Scan for the cell matching the given text and deliver its [x, y] coordinate at center. 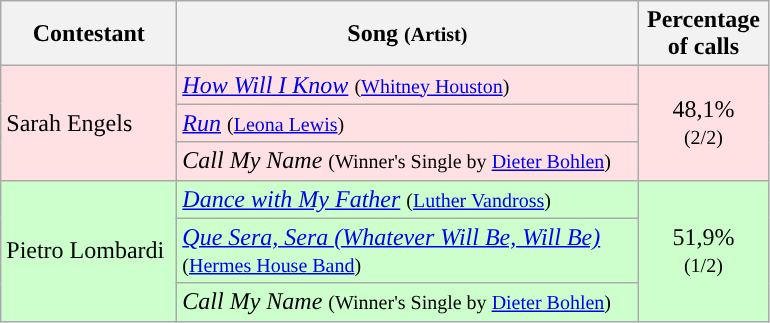
Sarah Engels [89, 123]
Run (Leona Lewis) [408, 123]
How Will I Know (Whitney Houston) [408, 85]
Contestant [89, 34]
Song (Artist) [408, 34]
Que Sera, Sera (Whatever Will Be, Will Be) (Hermes House Band) [408, 250]
Pietro Lombardi [89, 250]
Percentage of calls [704, 34]
48,1%(2/2) [704, 123]
51,9%(1/2) [704, 250]
Dance with My Father (Luther Vandross) [408, 199]
